From the cell containing the given text, extract its center point as [X, Y] coordinate. 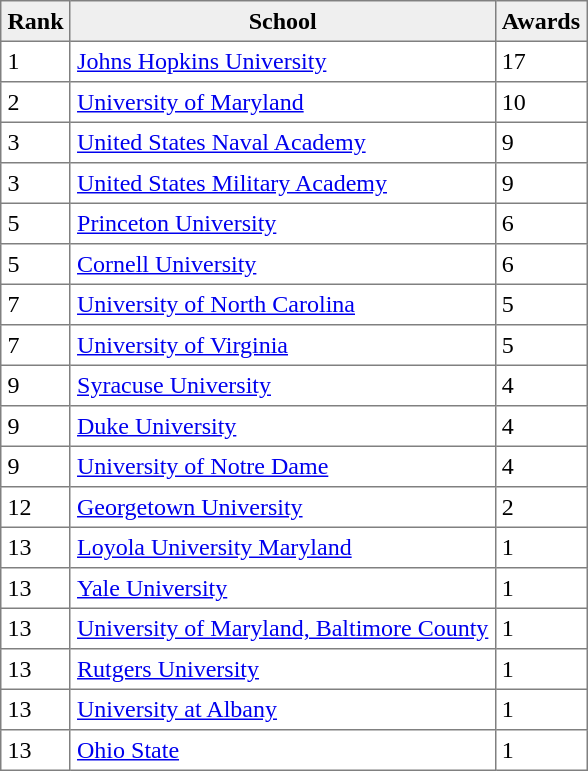
10 [541, 102]
Georgetown University [282, 507]
University of Maryland, Baltimore County [282, 628]
Syracuse University [282, 385]
School [282, 21]
University of Maryland [282, 102]
17 [541, 61]
Rank [36, 21]
Rutgers University [282, 669]
Ohio State [282, 750]
United States Naval Academy [282, 142]
Loyola University Maryland [282, 547]
Cornell University [282, 264]
Princeton University [282, 223]
Awards [541, 21]
Duke University [282, 426]
University of North Carolina [282, 304]
Johns Hopkins University [282, 61]
12 [36, 507]
University at Albany [282, 709]
University of Notre Dame [282, 466]
Yale University [282, 588]
University of Virginia [282, 345]
United States Military Academy [282, 183]
